Determine the (x, y) coordinate at the center of the cell enclosing the given text.  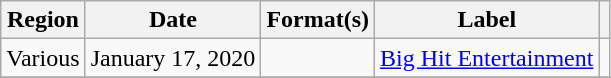
Format(s) (318, 20)
Big Hit Entertainment (487, 58)
Date (173, 20)
January 17, 2020 (173, 58)
Various (43, 58)
Region (43, 20)
Label (487, 20)
